Pinpoint the cell where the given text exists, returning its [X, Y] midpoint coordinate. 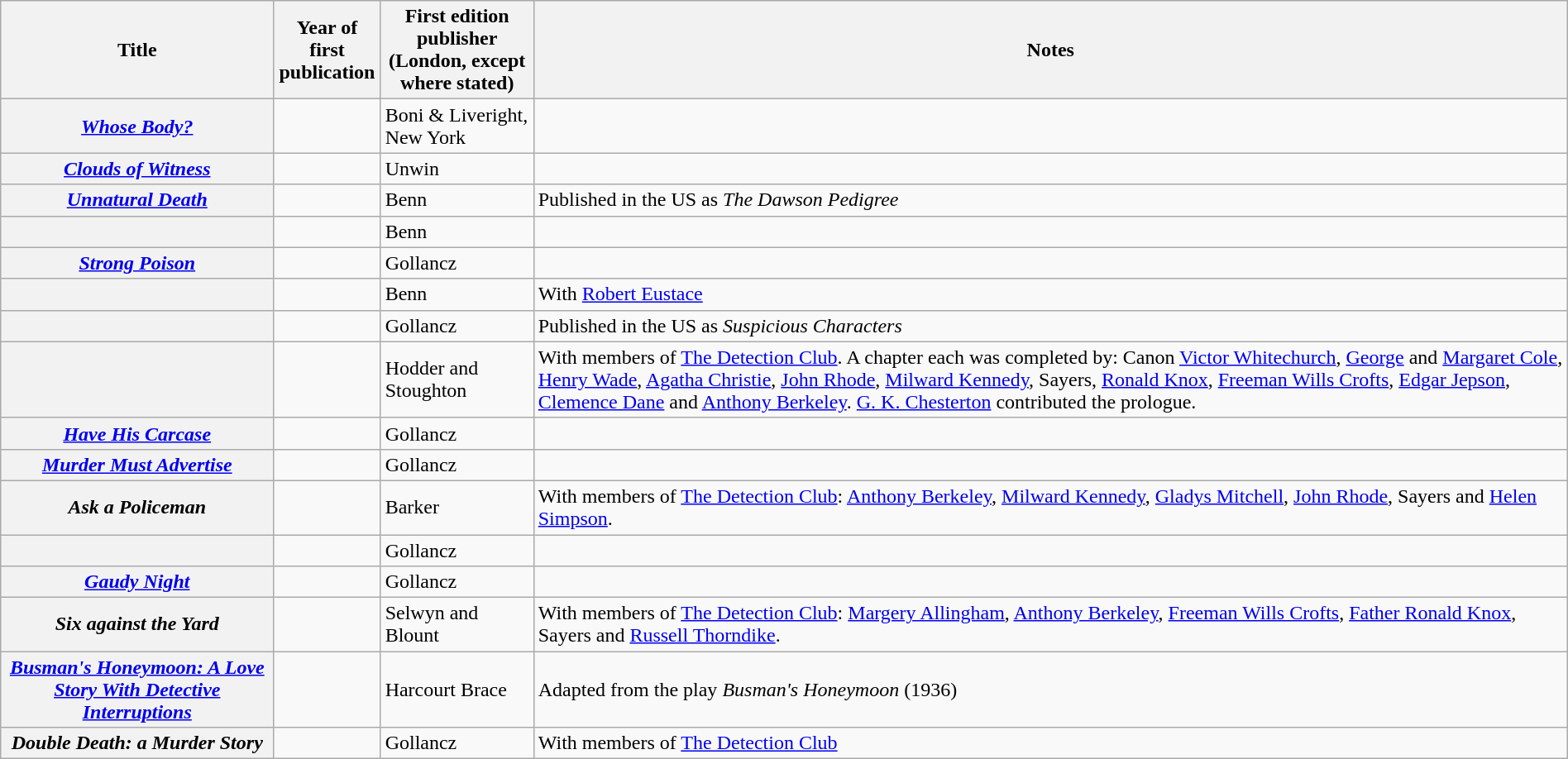
Title [137, 50]
Unwin [457, 169]
Published in the US as The Dawson Pedigree [1050, 200]
Strong Poison [137, 263]
Barker [457, 508]
Ask a Policeman [137, 508]
Six against the Yard [137, 625]
Double Death: a Murder Story [137, 743]
Notes [1050, 50]
With members of The Detection Club: Anthony Berkeley, Milward Kennedy, Gladys Mitchell, John Rhode, Sayers and Helen Simpson. [1050, 508]
First edition publisher(London, except where stated) [457, 50]
Selwyn and Blount [457, 625]
Have His Carcase [137, 433]
Adapted from the play Busman's Honeymoon (1936) [1050, 690]
With members of The Detection Club: Margery Allingham, Anthony Berkeley, Freeman Wills Crofts, Father Ronald Knox, Sayers and Russell Thorndike. [1050, 625]
Hodder and Stoughton [457, 379]
With Robert Eustace [1050, 294]
Murder Must Advertise [137, 465]
Year of firstpublication [327, 50]
Busman's Honeymoon: A Love Story With Detective Interruptions [137, 690]
Whose Body? [137, 126]
Boni & Liveright, New York [457, 126]
With members of The Detection Club [1050, 743]
Gaudy Night [137, 582]
Unnatural Death [137, 200]
Clouds of Witness [137, 169]
Published in the US as Suspicious Characters [1050, 326]
Harcourt Brace [457, 690]
